Identify which cell holds the provided text, then report its (X, Y) central coordinate. 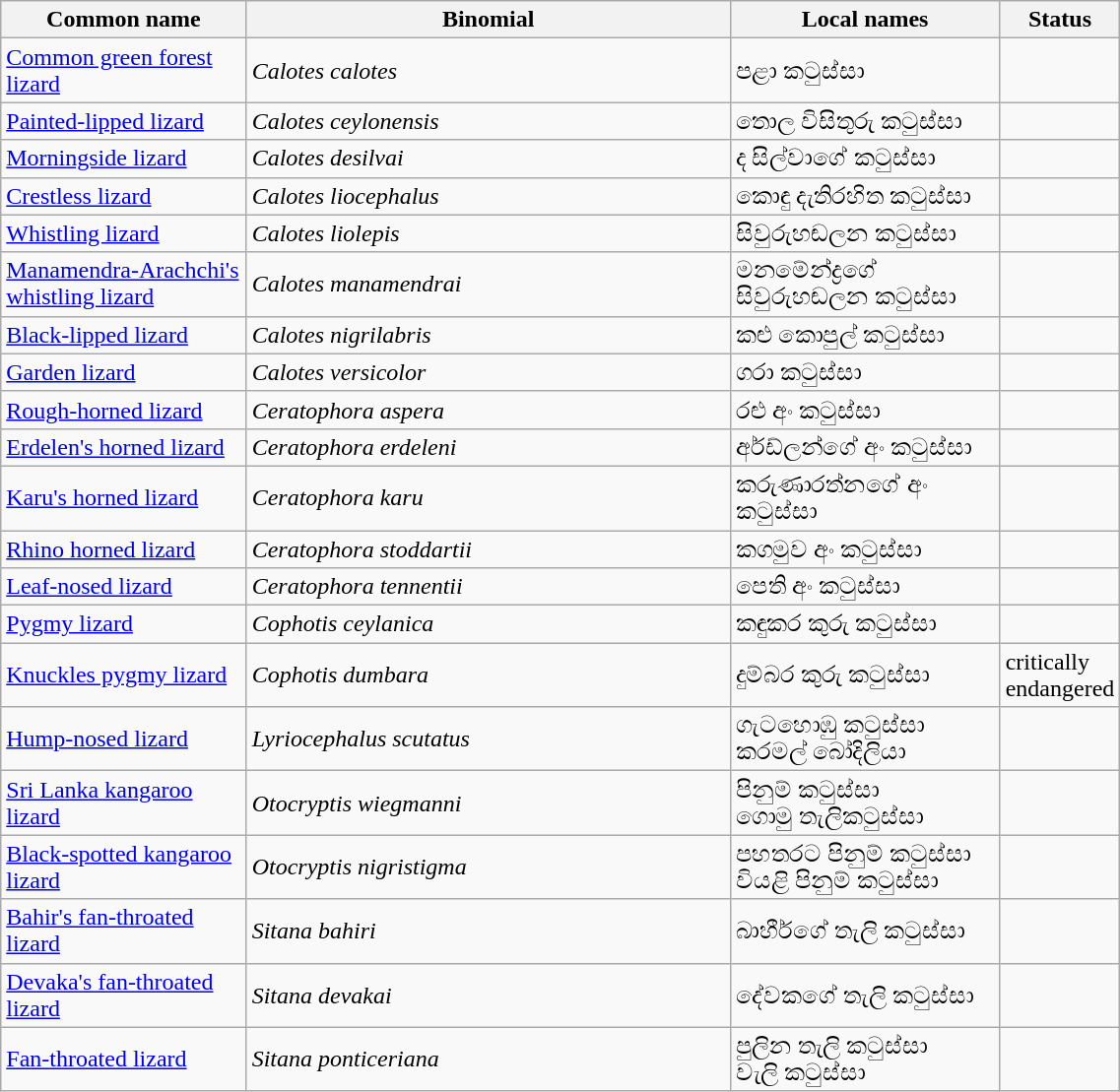
Garden lizard (124, 372)
Calotes versicolor (489, 372)
රළු අං කටුස්සා (865, 410)
කළු කොපුල් කටුස්සා (865, 335)
Pygmy lizard (124, 624)
Knuckles pygmy lizard (124, 675)
සිවුරුහඬලන කටුස්සා (865, 233)
අර්ඩ්ලන්ගේ අං කටුස්සා (865, 447)
Ceratophora tennentii (489, 587)
ගරා කටුස්සා (865, 372)
Cophotis dumbara (489, 675)
Manamendra-Arachchi's whistling lizard (124, 284)
Painted-lipped lizard (124, 121)
Calotes calotes (489, 71)
Hump-nosed lizard (124, 739)
පෙති අං කටුස්සා (865, 587)
Rough-horned lizard (124, 410)
Whistling lizard (124, 233)
Erdelen's horned lizard (124, 447)
Calotes liocephalus (489, 196)
පළා ක‍ටුස්සා (865, 71)
Calotes liolepis (489, 233)
Sitana devakai (489, 995)
Ceratophora stoddartii (489, 548)
Sitana ponticeriana (489, 1060)
Common name (124, 20)
Sri Lanka kangaroo lizard (124, 803)
පහතරට පිනුම් කටුස්සා වියළි පිනුම් කටුස්සා (865, 867)
පුලින තැලි කටුස්සා වැලි කටුස්සා (865, 1060)
කරුණාරත්නගේ අං කටුස්සා (865, 498)
තොල විසිතුරු ක‍ටුස්සා (865, 121)
Binomial (489, 20)
Black-lipped lizard (124, 335)
කගමුව අං කටුස්සා (865, 548)
පිනුම් කටුස්සා ගොමු තැලිකටුස්සා (865, 803)
Calotes manamendrai (489, 284)
Devaka's fan-throated lizard (124, 995)
බාහීර්ගේ තැලි කටුස්සා (865, 931)
Status (1060, 20)
Morningside lizard (124, 159)
කොඳු දැතිරහිත කටුස්සා (865, 196)
Fan-throated lizard (124, 1060)
කඳුකර කුරු කටුස්සා (865, 624)
Rhino horned lizard (124, 548)
critically endangered (1060, 675)
Ceratophora aspera (489, 410)
Sitana bahiri (489, 931)
Lyriocephalus scutatus (489, 739)
ගැටහොඹු කටුස්සා කරමල් බෝදිලියා (865, 739)
Cophotis ceylanica (489, 624)
මනමේන්ද්‍රගේ සිවුරුහඬලන කටුස්සා (865, 284)
Otocryptis wiegmanni (489, 803)
Common green forest lizard (124, 71)
Calotes desilvai (489, 159)
Local names (865, 20)
Otocryptis nigristigma (489, 867)
Bahir's fan-throated lizard (124, 931)
Leaf-nosed lizard (124, 587)
Calotes ceylonensis (489, 121)
Black-spotted kangaroo lizard (124, 867)
Ceratophora karu (489, 498)
Karu's horned lizard (124, 498)
දේවකගේ තැලි කටුස්සා (865, 995)
දුම්බර කුරු කටුස්සා (865, 675)
Ceratophora erdeleni (489, 447)
Calotes nigrilabris (489, 335)
Crestless lizard (124, 196)
ද සිල්වාගේ ක‍ටුස්සා (865, 159)
